Find where the given text appears and provide that cell's center as [X, Y] coordinate. 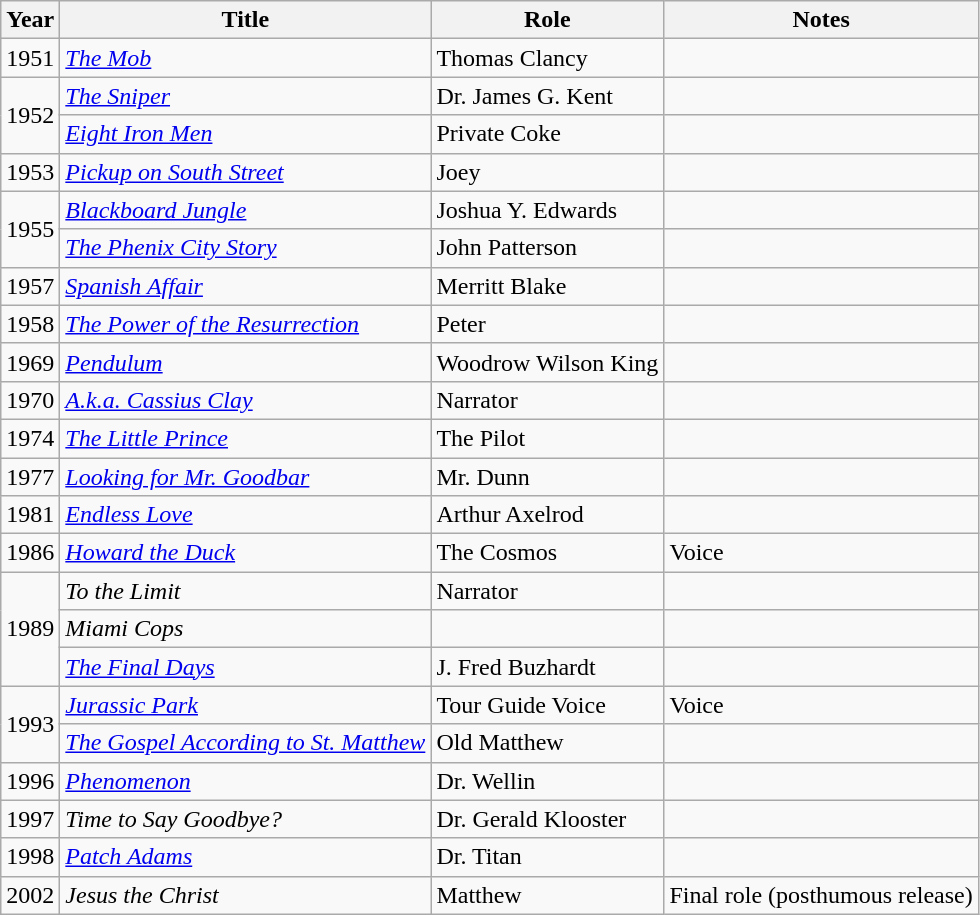
Time to Say Goodbye? [246, 819]
1970 [30, 400]
Pickup on South Street [246, 172]
Looking for Mr. Goodbar [246, 477]
J. Fred Buzhardt [548, 667]
1952 [30, 115]
To the Limit [246, 591]
The Mob [246, 58]
Miami Cops [246, 629]
The Phenix City Story [246, 248]
Phenomenon [246, 781]
The Power of the Resurrection [246, 324]
1986 [30, 553]
Woodrow Wilson King [548, 362]
1981 [30, 515]
The Pilot [548, 438]
Mr. Dunn [548, 477]
Howard the Duck [246, 553]
John Patterson [548, 248]
1951 [30, 58]
1958 [30, 324]
Arthur Axelrod [548, 515]
Final role (posthumous release) [821, 895]
Matthew [548, 895]
1969 [30, 362]
1993 [30, 724]
Title [246, 20]
Blackboard Jungle [246, 210]
Jesus the Christ [246, 895]
Joey [548, 172]
Year [30, 20]
A.k.a. Cassius Clay [246, 400]
Jurassic Park [246, 705]
Endless Love [246, 515]
Dr. Gerald Klooster [548, 819]
Dr. Titan [548, 857]
Role [548, 20]
The Cosmos [548, 553]
1997 [30, 819]
Pendulum [246, 362]
1955 [30, 229]
1998 [30, 857]
Thomas Clancy [548, 58]
Patch Adams [246, 857]
1957 [30, 286]
1996 [30, 781]
The Gospel According to St. Matthew [246, 743]
1977 [30, 477]
Notes [821, 20]
Dr. Wellin [548, 781]
Spanish Affair [246, 286]
Dr. James G. Kent [548, 96]
The Little Prince [246, 438]
The Sniper [246, 96]
Eight Iron Men [246, 134]
Peter [548, 324]
Merritt Blake [548, 286]
2002 [30, 895]
Old Matthew [548, 743]
1953 [30, 172]
The Final Days [246, 667]
Joshua Y. Edwards [548, 210]
1974 [30, 438]
Tour Guide Voice [548, 705]
1989 [30, 629]
Private Coke [548, 134]
